Capture the cell that displays the provided text and extract its (X, Y) central coordinate. 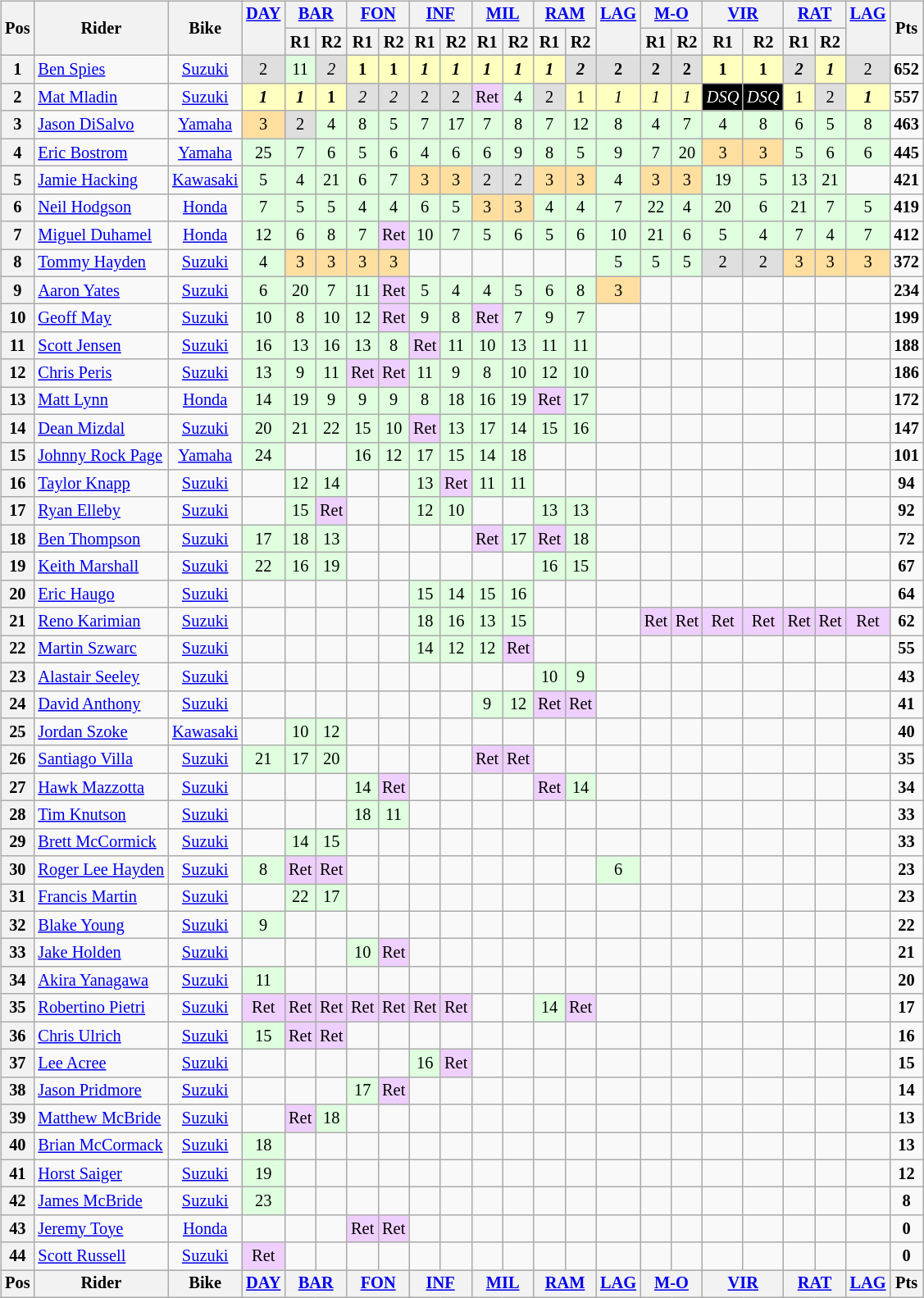
27 (17, 787)
64 (906, 594)
55 (906, 649)
28 (17, 815)
Reno Karimian (101, 622)
199 (906, 318)
Keith Marshall (101, 567)
419 (906, 207)
67 (906, 567)
Lee Acree (101, 1063)
Francis Martin (101, 898)
26 (17, 759)
38 (17, 1091)
Tommy Hayden (101, 263)
186 (906, 373)
Matthew McBride (101, 1118)
234 (906, 290)
30 (17, 870)
Neil Hodgson (101, 207)
Brett McCormick (101, 842)
Jordan Szoke (101, 732)
72 (906, 539)
32 (17, 925)
Scott Russell (101, 1256)
412 (906, 235)
463 (906, 125)
Dean Mizdal (101, 428)
39 (17, 1118)
421 (906, 180)
David Anthony (101, 704)
Chris Ulrich (101, 1036)
Taylor Knapp (101, 484)
Jeremy Toye (101, 1229)
36 (17, 1036)
Matt Lynn (101, 401)
94 (906, 484)
Johnny Rock Page (101, 456)
Geoff May (101, 318)
172 (906, 401)
James McBride (101, 1201)
44 (17, 1256)
Jamie Hacking (101, 180)
Robertino Pietri (101, 1008)
Mat Mladin (101, 98)
Jason DiSalvo (101, 125)
Roger Lee Hayden (101, 870)
147 (906, 428)
62 (906, 622)
Brian McCormack (101, 1146)
Santiago Villa (101, 759)
Horst Saiger (101, 1173)
Ryan Elleby (101, 511)
Alastair Seeley (101, 676)
Chris Peris (101, 373)
29 (17, 842)
37 (17, 1063)
Akira Yanagawa (101, 981)
101 (906, 456)
Martin Szwarc (101, 649)
652 (906, 70)
Blake Young (101, 925)
445 (906, 153)
Eric Bostrom (101, 153)
92 (906, 511)
Ben Thompson (101, 539)
42 (17, 1201)
Aaron Yates (101, 290)
Eric Haugo (101, 594)
372 (906, 263)
Miguel Duhamel (101, 235)
Scott Jensen (101, 346)
Hawk Mazzotta (101, 787)
Jake Holden (101, 953)
Jason Pridmore (101, 1091)
557 (906, 98)
31 (17, 898)
188 (906, 346)
Ben Spies (101, 70)
Tim Knutson (101, 815)
